Capture the cell that displays the provided text and extract its (X, Y) central coordinate. 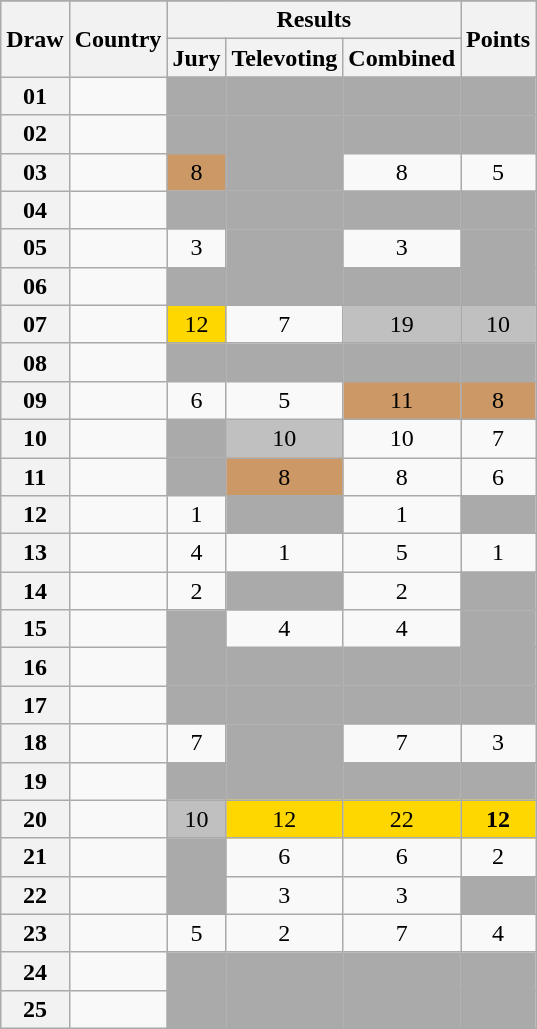
03 (35, 172)
05 (35, 248)
18 (35, 743)
07 (35, 324)
24 (35, 971)
Draw (35, 39)
09 (35, 400)
08 (35, 362)
Televoting (284, 58)
13 (35, 553)
04 (35, 210)
Results (314, 20)
Combined (402, 58)
17 (35, 705)
16 (35, 667)
06 (35, 286)
01 (35, 96)
23 (35, 933)
25 (35, 1009)
21 (35, 857)
Jury (196, 58)
15 (35, 629)
20 (35, 819)
14 (35, 591)
02 (35, 134)
Country (118, 39)
Points (498, 39)
